Output the [X, Y] coordinate of the center of the cell containing the given text.  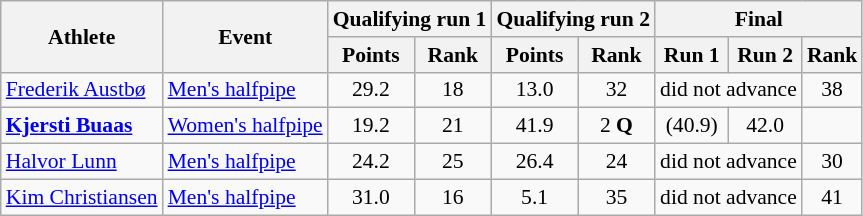
41.9 [534, 126]
Frederik Austbø [82, 90]
24.2 [371, 162]
35 [616, 197]
Kim Christiansen [82, 197]
16 [452, 197]
30 [832, 162]
Run 2 [764, 55]
21 [452, 126]
(40.9) [692, 126]
Kjersti Buaas [82, 126]
19.2 [371, 126]
42.0 [764, 126]
24 [616, 162]
Qualifying run 2 [573, 19]
Event [246, 36]
18 [452, 90]
2 Q [616, 126]
26.4 [534, 162]
31.0 [371, 197]
Qualifying run 1 [410, 19]
Women's halfpipe [246, 126]
13.0 [534, 90]
25 [452, 162]
Final [758, 19]
32 [616, 90]
Halvor Lunn [82, 162]
41 [832, 197]
29.2 [371, 90]
Run 1 [692, 55]
38 [832, 90]
Athlete [82, 36]
5.1 [534, 197]
